Determine the (x, y) coordinate at the center of the cell enclosing the given text.  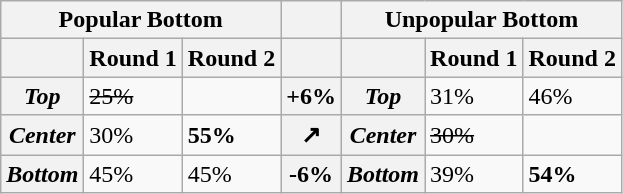
39% (474, 173)
Popular Bottom (141, 20)
31% (474, 96)
54% (572, 173)
-6% (312, 173)
25% (133, 96)
46% (572, 96)
↗ (312, 135)
Unpopular Bottom (481, 20)
55% (231, 135)
+6% (312, 96)
